From the cell containing the given text, extract its center point as [X, Y] coordinate. 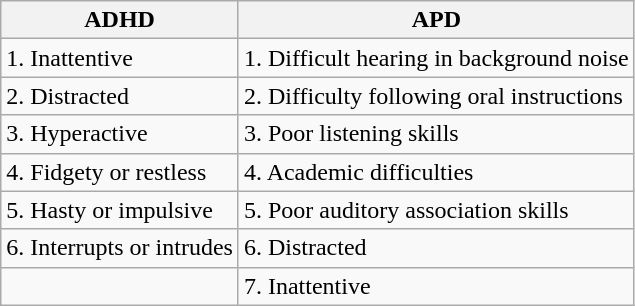
4. Academic difficulties [436, 172]
4. Fidgety or restless [120, 172]
5. Hasty or impulsive [120, 210]
3. Poor listening skills [436, 134]
ADHD [120, 20]
7. Inattentive [436, 286]
6. Interrupts or intrudes [120, 248]
1. Difficult hearing in background noise [436, 58]
3. Hyperactive [120, 134]
2. Distracted [120, 96]
1. Inattentive [120, 58]
6. Distracted [436, 248]
2. Difficulty following oral instructions [436, 96]
5. Poor auditory association skills [436, 210]
APD [436, 20]
